Extract the [x, y] coordinate from the center of the cell holding the provided text.  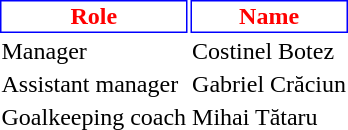
Assistant manager [94, 84]
Name [270, 16]
Costinel Botez [270, 51]
Role [94, 16]
Manager [94, 51]
Gabriel Crăciun [270, 84]
